Provide the (x, y) coordinate of the cell's center where the given text is located.  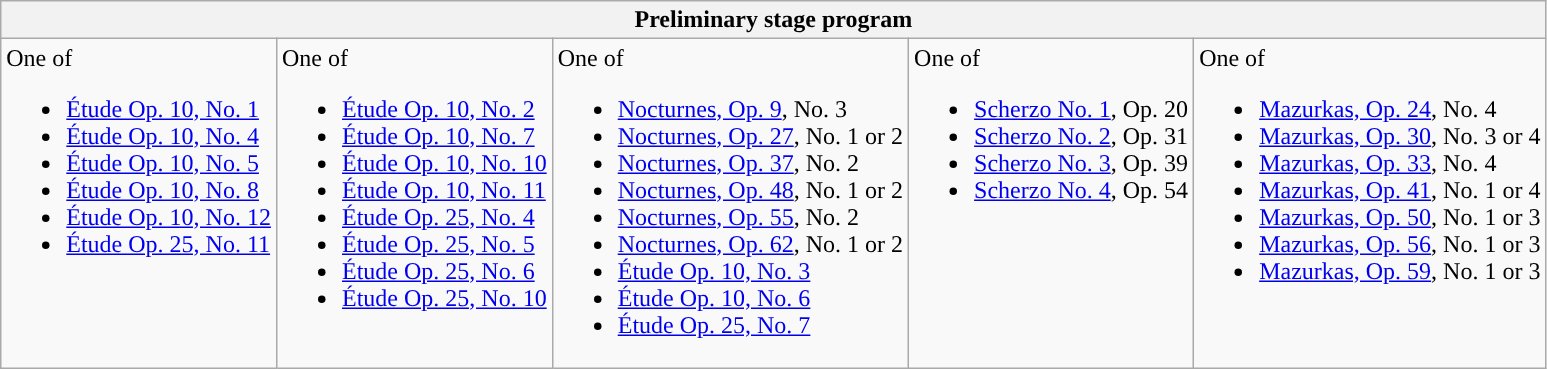
One ofÉtude Op. 10, No. 1Étude Op. 10, No. 4Étude Op. 10, No. 5Étude Op. 10, No. 8Étude Op. 10, No. 12Étude Op. 25, No. 11 (139, 204)
One ofScherzo No. 1, Op. 20Scherzo No. 2, Op. 31Scherzo No. 3, Op. 39Scherzo No. 4, Op. 54 (1052, 204)
Preliminary stage program (774, 20)
